Pinpoint the cell where the given text exists, returning its (x, y) midpoint coordinate. 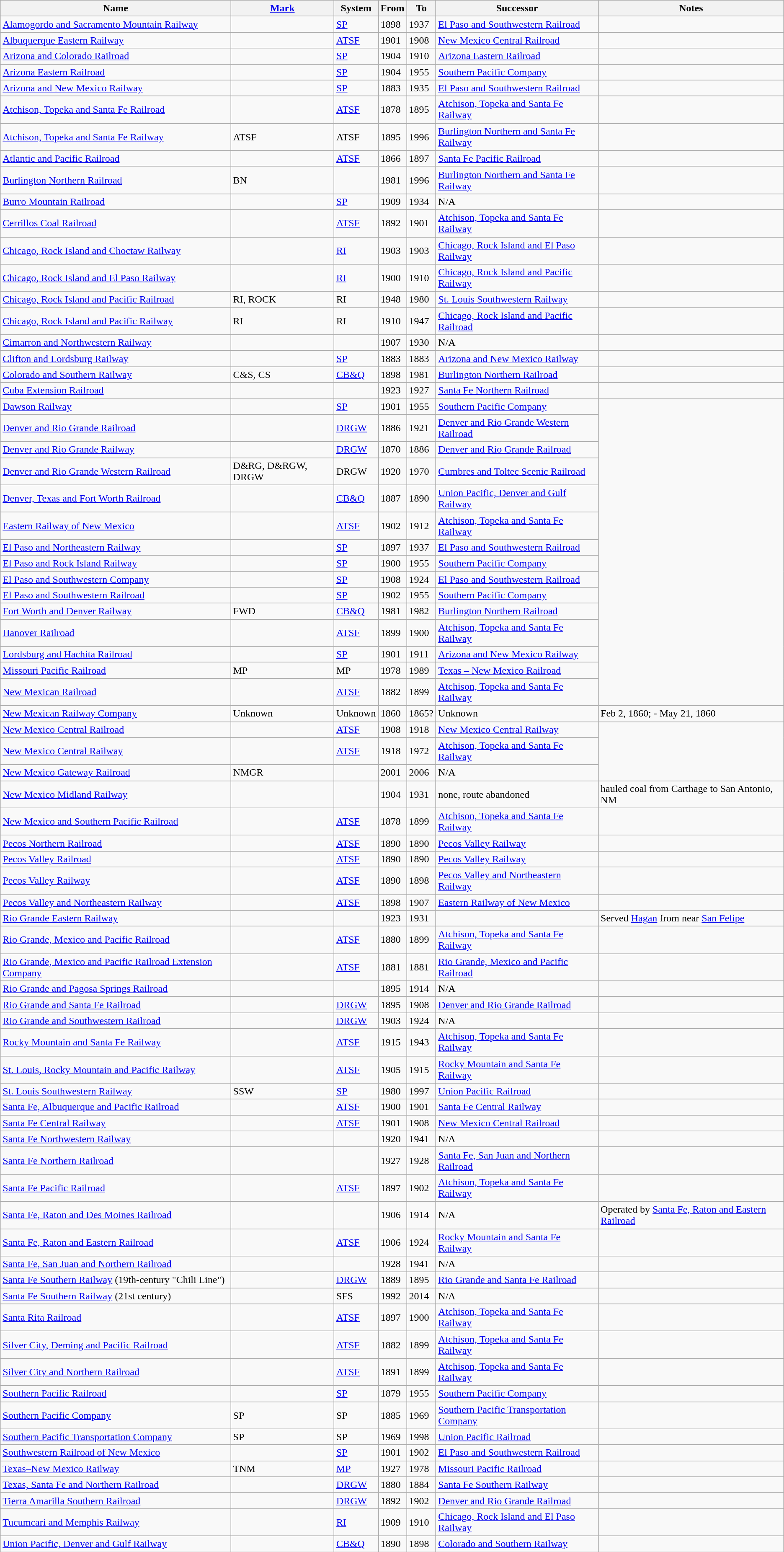
1930 (421, 343)
Santa Fe Southern Railway (21st century) (116, 1296)
Rio Grande and Southwestern Railroad (116, 1021)
Texas, Santa Fe and Northern Railroad (116, 1485)
Albuquerque Eastern Railway (116, 40)
Silver City and Northern Railroad (116, 1372)
1912 (421, 525)
Mark (282, 8)
Served Hagan from near San Felipe (691, 918)
1887 (392, 499)
1866 (392, 158)
1992 (392, 1296)
Texas–New Mexico Railway (116, 1469)
Santa Fe Southern Railway (19th-century "Chili Line") (116, 1280)
Operated by Santa Fe, Raton and Eastern Railroad (691, 1215)
1885 (392, 1415)
Silver City, Deming and Pacific Railroad (116, 1345)
none, route abandoned (517, 794)
1997 (421, 1091)
1889 (392, 1280)
1970 (421, 471)
Santa Fe, Raton and Des Moines Railroad (116, 1215)
1982 (421, 611)
BN (282, 180)
Cuba Extension Railroad (116, 391)
1860 (392, 714)
Santa Fe, Raton and Eastern Railroad (116, 1242)
Denver and Rio Grande Railway (116, 450)
C&S, CS (282, 375)
Atchison, Topeka and Santa Fe Railroad (116, 110)
1905 (392, 1069)
1943 (421, 1042)
Feb 2, 1860; - May 21, 1860 (691, 714)
2006 (421, 773)
Cimarron and Northwestern Railway (116, 343)
Hanover Railroad (116, 633)
Tucumcari and Memphis Railway (116, 1522)
1879 (392, 1394)
SFS (356, 1296)
RI, ROCK (282, 300)
Successor (517, 8)
hauled coal from Carthage to San Antonio, NM (691, 794)
1948 (392, 300)
Name (116, 8)
2001 (392, 773)
Tierra Amarilla Southern Railroad (116, 1500)
St. Louis, Rocky Mountain and Pacific Railway (116, 1069)
Atlantic and Pacific Railroad (116, 158)
New Mexico Gateway Railroad (116, 773)
Texas – New Mexico Railroad (517, 670)
Santa Rita Railroad (116, 1317)
FWD (282, 611)
Rio Grande and Pagosa Springs Railroad (116, 989)
Arizona and Colorado Railroad (116, 56)
1884 (421, 1485)
Southern Pacific Railroad (116, 1394)
Burro Mountain Railroad (116, 202)
Clifton and Lordsburg Railway (116, 359)
Denver, Texas and Fort Worth Railroad (116, 499)
Pecos Northern Railroad (116, 843)
1998 (421, 1437)
System (356, 8)
1935 (421, 88)
El Paso and Southwestern Company (116, 579)
Fort Worth and Denver Railway (116, 611)
New Mexico Midland Railway (116, 794)
Santa Fe, Albuquerque and Pacific Railroad (116, 1107)
Lordsburg and Hachita Railroad (116, 654)
From (392, 8)
Pecos Valley Railroad (116, 859)
New Mexican Railroad (116, 692)
Notes (691, 8)
Alamogordo and Sacramento Mountain Railway (116, 24)
Southwestern Railroad of New Mexico (116, 1453)
El Paso and Rock Island Railway (116, 563)
Santa Fe Northwestern Railway (116, 1139)
1865? (421, 714)
1989 (421, 670)
Santa Fe Southern Railway (517, 1485)
To (421, 8)
Rio Grande, Mexico and Pacific Railroad Extension Company (116, 967)
1870 (392, 450)
TNM (282, 1469)
Cerrillos Coal Railroad (116, 223)
1921 (421, 428)
D&RG, D&RGW, DRGW (282, 471)
1934 (421, 202)
NMGR (282, 773)
El Paso and Northeastern Railway (116, 547)
2014 (421, 1296)
1891 (392, 1372)
Rio Grande Eastern Railway (116, 918)
New Mexico and Southern Pacific Railroad (116, 821)
SSW (282, 1091)
1911 (421, 654)
1972 (421, 751)
Dawson Railway (116, 406)
Cumbres and Toltec Scenic Railroad (517, 471)
Chicago, Rock Island and Choctaw Railway (116, 251)
1947 (421, 321)
New Mexican Railway Company (116, 714)
